For the text-containing cell, return its midpoint in [x, y] coordinate format. 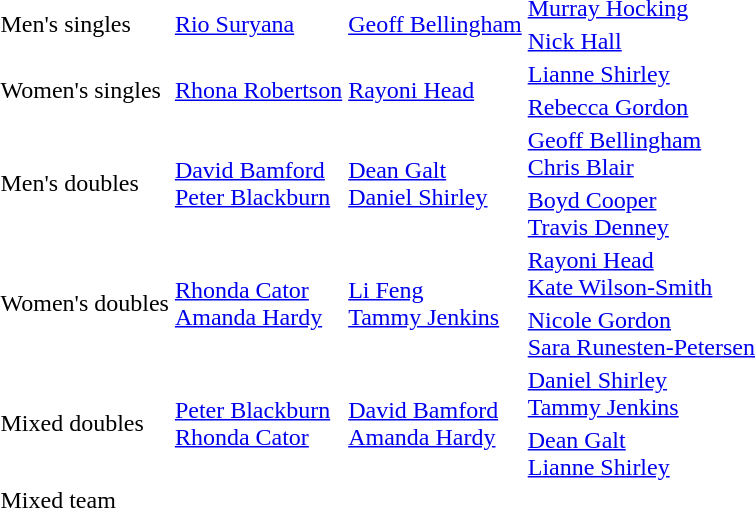
David Bamford Amanda Hardy [436, 424]
Rhonda Cator Amanda Hardy [258, 304]
Rayoni Head [436, 90]
Dean Galt Daniel Shirley [436, 184]
David Bamford Peter Blackburn [258, 184]
Li Feng Tammy Jenkins [436, 304]
Peter Blackburn Rhonda Cator [258, 424]
Rhona Robertson [258, 90]
